Scan for the cell matching the given text and deliver its [x, y] coordinate at center. 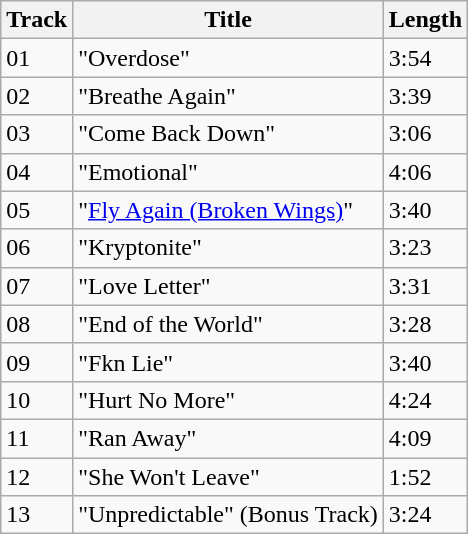
3:06 [425, 134]
4:06 [425, 172]
10 [37, 400]
13 [37, 515]
1:52 [425, 477]
09 [37, 362]
"Love Letter" [228, 286]
"She Won't Leave" [228, 477]
"Kryptonite" [228, 248]
"Come Back Down" [228, 134]
"Ran Away" [228, 438]
Title [228, 20]
"Emotional" [228, 172]
01 [37, 58]
08 [37, 324]
Length [425, 20]
4:09 [425, 438]
"Fkn Lie" [228, 362]
03 [37, 134]
"Fly Again (Broken Wings)" [228, 210]
12 [37, 477]
3:54 [425, 58]
"End of the World" [228, 324]
3:39 [425, 96]
3:31 [425, 286]
"Breathe Again" [228, 96]
3:23 [425, 248]
"Hurt No More" [228, 400]
11 [37, 438]
06 [37, 248]
3:24 [425, 515]
04 [37, 172]
"Overdose" [228, 58]
05 [37, 210]
4:24 [425, 400]
"Unpredictable" (Bonus Track) [228, 515]
02 [37, 96]
07 [37, 286]
Track [37, 20]
3:28 [425, 324]
